Output the [X, Y] coordinate of the center of the cell containing the given text.  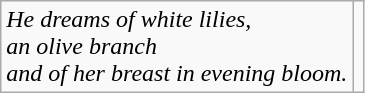
He dreams of white lilies,an olive branchand of her breast in evening bloom. [177, 47]
